Find where the given text appears and provide that cell's center as (x, y) coordinate. 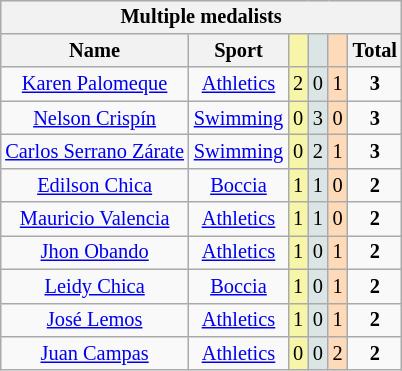
Carlos Serrano Zárate (94, 152)
Leidy Chica (94, 286)
Mauricio Valencia (94, 219)
Jhon Obando (94, 253)
Name (94, 51)
Edilson Chica (94, 185)
José Lemos (94, 320)
Nelson Crispín (94, 118)
Sport (238, 51)
Total (375, 51)
Multiple medalists (201, 17)
Karen Palomeque (94, 84)
Juan Campas (94, 354)
